Locate the cell with the specified text and output its (X, Y) center coordinate. 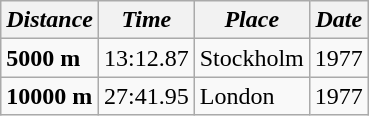
13:12.87 (146, 58)
5000 m (50, 58)
10000 m (50, 96)
London (252, 96)
Distance (50, 20)
27:41.95 (146, 96)
Time (146, 20)
Date (338, 20)
Stockholm (252, 58)
Place (252, 20)
